Determine the [x, y] coordinate at the center of the cell enclosing the given text.  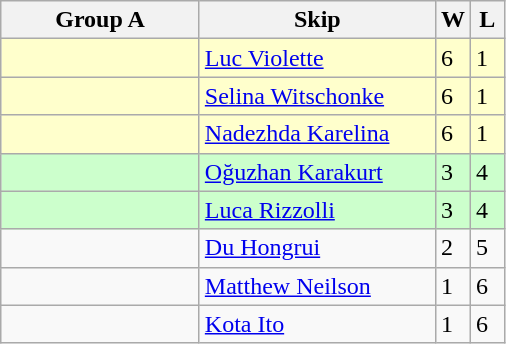
Luca Rizzolli [317, 210]
2 [452, 248]
Selina Witschonke [317, 96]
Luc Violette [317, 58]
Kota Ito [317, 324]
Nadezhda Karelina [317, 134]
L [487, 20]
W [452, 20]
5 [487, 248]
Matthew Neilson [317, 286]
Du Hongrui [317, 248]
Group A [100, 20]
Skip [317, 20]
Oğuzhan Karakurt [317, 172]
